Return [X, Y] of the center of cell containing provided text 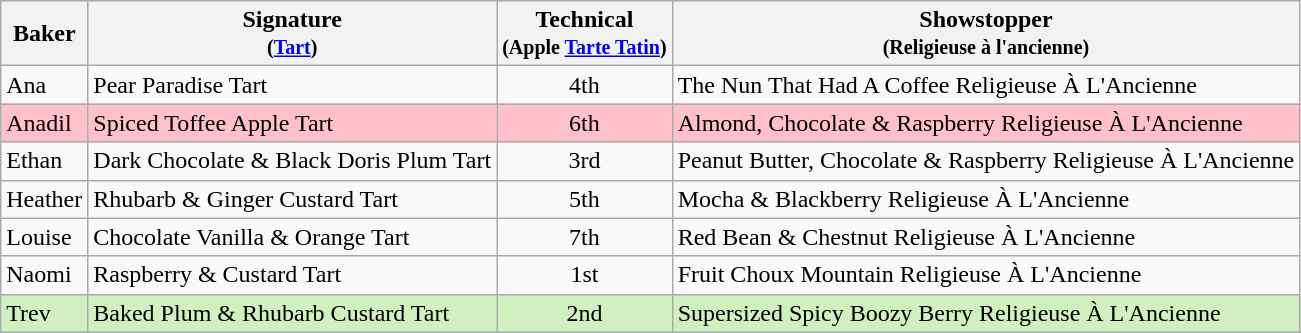
7th [585, 237]
Anadil [44, 123]
Signature(Tart) [292, 34]
The Nun That Had A Coffee Religieuse À L'Ancienne [986, 85]
Dark Chocolate & Black Doris Plum Tart [292, 161]
Trev [44, 313]
1st [585, 275]
Rhubarb & Ginger Custard Tart [292, 199]
4th [585, 85]
Raspberry & Custard Tart [292, 275]
Spiced Toffee Apple Tart [292, 123]
Showstopper(Religieuse à l'ancienne) [986, 34]
6th [585, 123]
2nd [585, 313]
Fruit Choux Mountain Religieuse À L'Ancienne [986, 275]
5th [585, 199]
Louise [44, 237]
Baked Plum & Rhubarb Custard Tart [292, 313]
Chocolate Vanilla & Orange Tart [292, 237]
Technical(Apple Tarte Tatin) [585, 34]
Ethan [44, 161]
Supersized Spicy Boozy Berry Religieuse À L'Ancienne [986, 313]
Pear Paradise Tart [292, 85]
Almond, Chocolate & Raspberry Religieuse À L'Ancienne [986, 123]
Baker [44, 34]
Red Bean & Chestnut Religieuse À L'Ancienne [986, 237]
3rd [585, 161]
Mocha & Blackberry Religieuse À L'Ancienne [986, 199]
Heather [44, 199]
Ana [44, 85]
Naomi [44, 275]
Peanut Butter, Chocolate & Raspberry Religieuse À L'Ancienne [986, 161]
